Detect which cell encompasses the target text, then output its [X, Y] center coordinate. 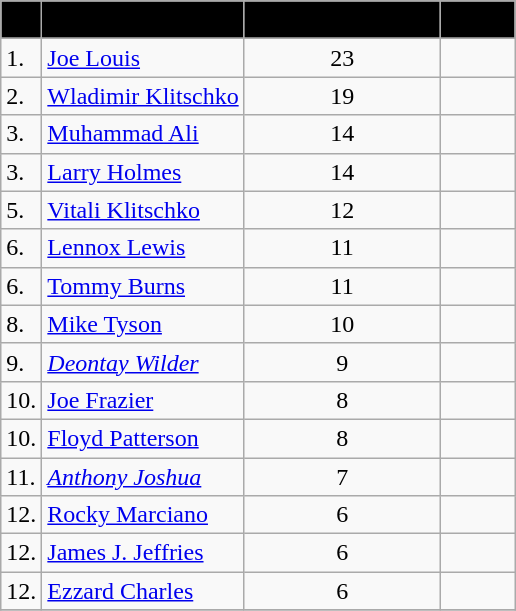
10 [342, 324]
9 [342, 362]
Rocky Marciano [143, 515]
2. [22, 96]
5. [22, 210]
Wladimir Klitschko [143, 96]
Title fight finishes [342, 20]
Larry Holmes [143, 172]
Deontay Wilder [143, 362]
James J. Jeffries [143, 553]
1. [22, 58]
Muhammad Ali [143, 134]
Fights [478, 20]
Joe Louis [143, 58]
Anthony Joshua [143, 477]
Vitali Klitschko [143, 210]
12 [342, 210]
19 [342, 96]
Mike Tyson [143, 324]
9. [22, 362]
8. [22, 324]
7 [342, 477]
Joe Frazier [143, 400]
11. [22, 477]
Tommy Burns [143, 286]
Ezzard Charles [143, 591]
23 [342, 58]
Lennox Lewis [143, 248]
Name [143, 20]
Floyd Patterson [143, 438]
